From the cell containing the given text, extract its center point as [X, Y] coordinate. 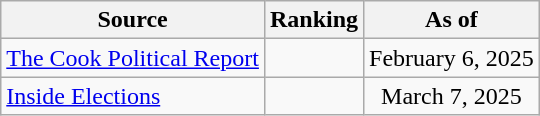
Inside Elections [133, 96]
Ranking [314, 20]
The Cook Political Report [133, 58]
March 7, 2025 [452, 96]
Source [133, 20]
As of [452, 20]
February 6, 2025 [452, 58]
